Return [X, Y] of the center of cell containing provided text 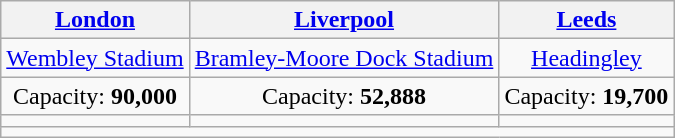
Wembley Stadium [95, 58]
Bramley-Moore Dock Stadium [344, 58]
Headingley [586, 58]
Liverpool [344, 20]
Capacity: 19,700 [586, 96]
Capacity: 90,000 [95, 96]
Leeds [586, 20]
London [95, 20]
Capacity: 52,888 [344, 96]
